Return [X, Y] of the center of cell containing provided text 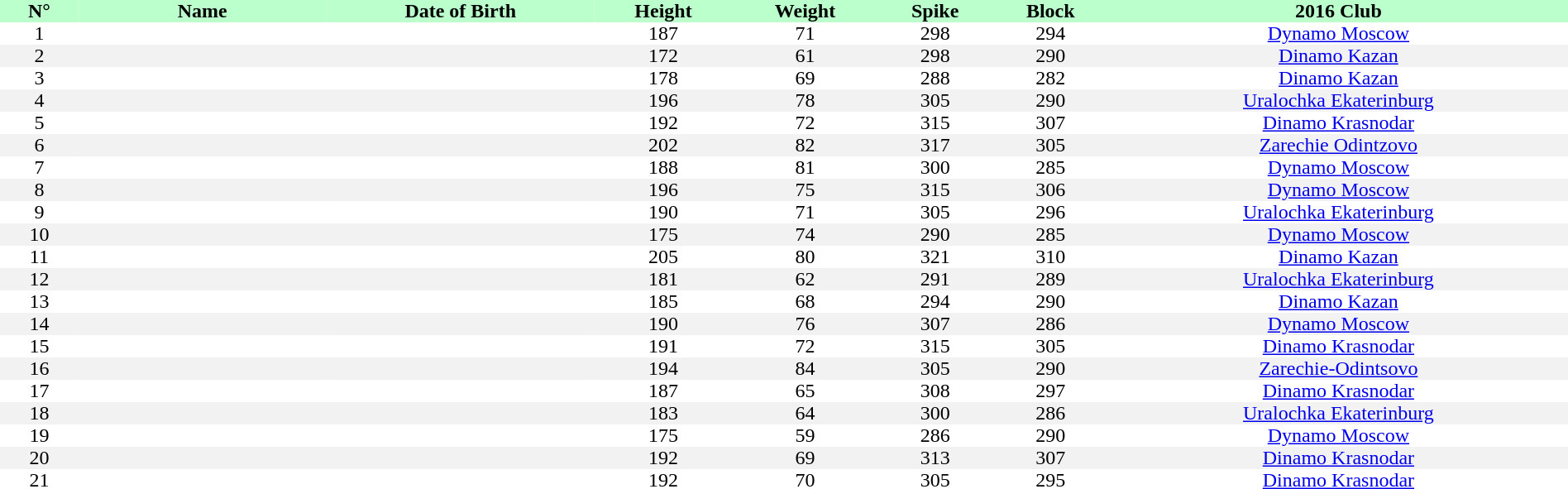
62 [805, 280]
8 [40, 190]
2016 Club [1338, 12]
75 [805, 190]
308 [935, 391]
78 [805, 101]
74 [805, 235]
76 [805, 324]
4 [40, 101]
11 [40, 256]
6 [40, 146]
59 [805, 435]
82 [805, 146]
81 [805, 167]
5 [40, 122]
Zarechie-Odintsovo [1338, 369]
313 [935, 458]
205 [663, 256]
20 [40, 458]
16 [40, 369]
297 [1050, 391]
194 [663, 369]
Weight [805, 12]
310 [1050, 256]
19 [40, 435]
202 [663, 146]
2 [40, 56]
296 [1050, 212]
288 [935, 78]
178 [663, 78]
84 [805, 369]
306 [1050, 190]
Spike [935, 12]
13 [40, 301]
10 [40, 235]
68 [805, 301]
183 [663, 414]
80 [805, 256]
1 [40, 33]
Block [1050, 12]
181 [663, 280]
Zarechie Odintzovo [1338, 146]
188 [663, 167]
317 [935, 146]
289 [1050, 280]
Name [203, 12]
7 [40, 167]
64 [805, 414]
65 [805, 391]
9 [40, 212]
15 [40, 346]
185 [663, 301]
291 [935, 280]
17 [40, 391]
172 [663, 56]
18 [40, 414]
12 [40, 280]
14 [40, 324]
N° [40, 12]
3 [40, 78]
Height [663, 12]
282 [1050, 78]
61 [805, 56]
Date of Birth [461, 12]
321 [935, 256]
191 [663, 346]
